Determine the [x, y] coordinate at the center of the cell enclosing the given text.  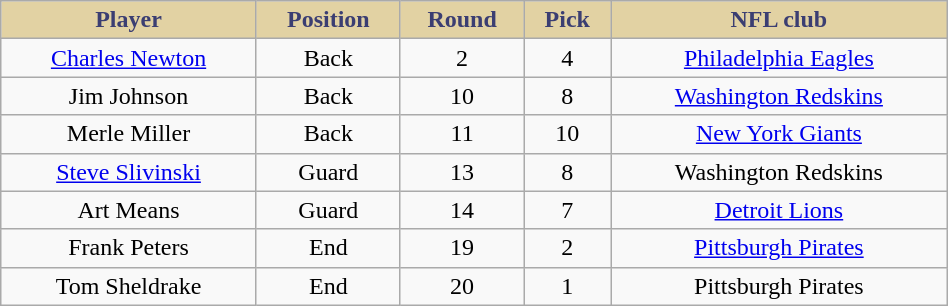
7 [568, 210]
Art Means [129, 210]
Steve Slivinski [129, 172]
11 [462, 134]
Jim Johnson [129, 96]
NFL club [780, 20]
Position [328, 20]
Tom Sheldrake [129, 286]
Philadelphia Eagles [780, 58]
19 [462, 248]
1 [568, 286]
Charles Newton [129, 58]
Round [462, 20]
20 [462, 286]
14 [462, 210]
Pick [568, 20]
New York Giants [780, 134]
Player [129, 20]
Frank Peters [129, 248]
4 [568, 58]
Merle Miller [129, 134]
Detroit Lions [780, 210]
13 [462, 172]
